Pinpoint the cell where the given text exists, returning its [x, y] midpoint coordinate. 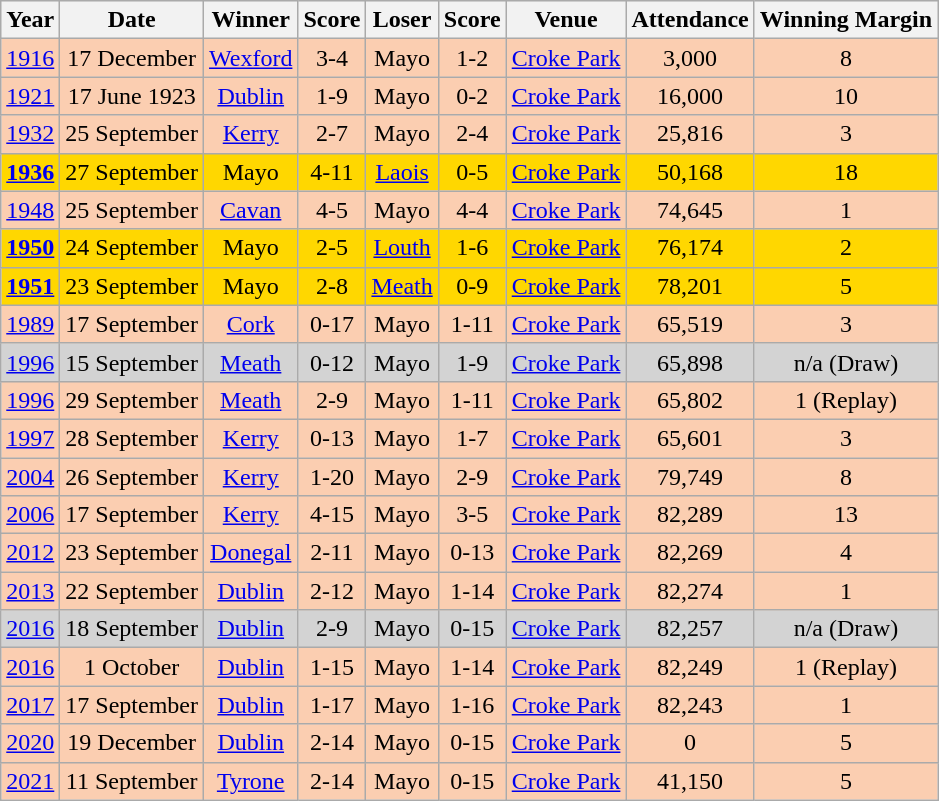
1989 [30, 324]
Year [30, 20]
2-12 [332, 591]
4-4 [472, 210]
2020 [30, 743]
17 June 1923 [132, 96]
82,243 [690, 705]
2013 [30, 591]
18 [846, 172]
2-7 [332, 134]
Wexford [251, 58]
11 September [132, 781]
10 [846, 96]
13 [846, 515]
0-9 [472, 286]
17 December [132, 58]
1950 [30, 248]
1-15 [332, 667]
82,274 [690, 591]
28 September [132, 438]
0-17 [332, 324]
2017 [30, 705]
1-20 [332, 477]
1936 [30, 172]
0 [690, 743]
Cavan [251, 210]
41,150 [690, 781]
1916 [30, 58]
82,289 [690, 515]
65,802 [690, 400]
1997 [30, 438]
1948 [30, 210]
65,601 [690, 438]
74,645 [690, 210]
29 September [132, 400]
82,269 [690, 553]
1-16 [472, 705]
4-15 [332, 515]
76,174 [690, 248]
3-5 [472, 515]
Venue [566, 20]
22 September [132, 591]
Donegal [251, 553]
Attendance [690, 20]
Tyrone [251, 781]
0-12 [332, 362]
2-4 [472, 134]
Cork [251, 324]
4 [846, 553]
82,249 [690, 667]
1921 [30, 96]
1 October [132, 667]
0-5 [472, 172]
4-11 [332, 172]
1-17 [332, 705]
78,201 [690, 286]
1951 [30, 286]
1-6 [472, 248]
18 September [132, 629]
26 September [132, 477]
82,257 [690, 629]
16,000 [690, 96]
79,749 [690, 477]
Winning Margin [846, 20]
0-2 [472, 96]
2021 [30, 781]
27 September [132, 172]
1932 [30, 134]
2006 [30, 515]
2 [846, 248]
15 September [132, 362]
65,519 [690, 324]
25,816 [690, 134]
24 September [132, 248]
19 December [132, 743]
Laois [402, 172]
2012 [30, 553]
Loser [402, 20]
4-5 [332, 210]
2004 [30, 477]
1-7 [472, 438]
Date [132, 20]
65,898 [690, 362]
3,000 [690, 58]
2-11 [332, 553]
50,168 [690, 172]
Louth [402, 248]
3-4 [332, 58]
2-8 [332, 286]
1-2 [472, 58]
Winner [251, 20]
2-5 [332, 248]
